For the text-containing cell, return its midpoint in [X, Y] coordinate format. 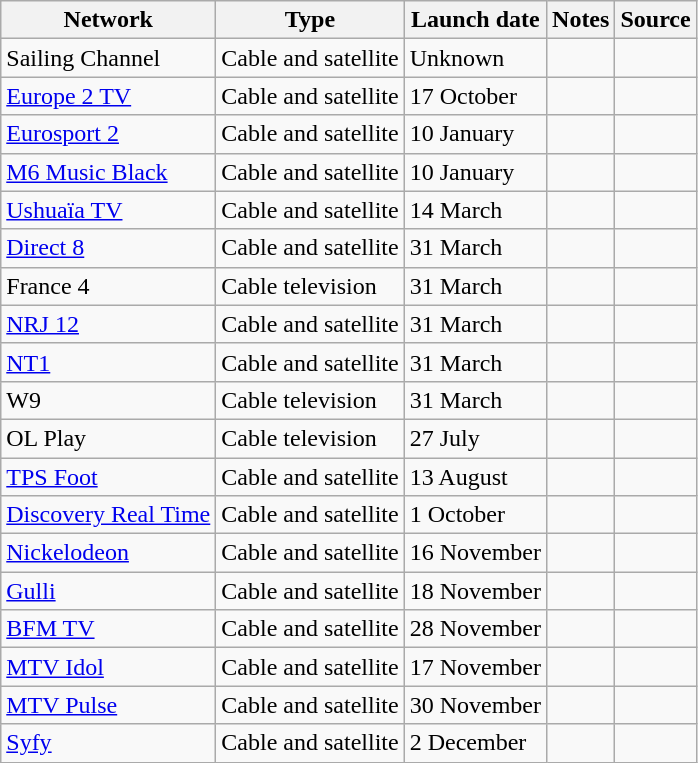
M6 Music Black [108, 172]
13 August [475, 477]
NT1 [108, 362]
30 November [475, 705]
14 March [475, 210]
28 November [475, 629]
27 July [475, 438]
17 November [475, 667]
NRJ 12 [108, 324]
Syfy [108, 743]
Eurosport 2 [108, 134]
17 October [475, 96]
Network [108, 20]
1 October [475, 515]
Notes [581, 20]
Sailing Channel [108, 58]
Nickelodeon [108, 553]
Discovery Real Time [108, 515]
Direct 8 [108, 248]
Gulli [108, 591]
Source [656, 20]
TPS Foot [108, 477]
MTV Idol [108, 667]
2 December [475, 743]
18 November [475, 591]
Europe 2 TV [108, 96]
MTV Pulse [108, 705]
OL Play [108, 438]
Ushuaïa TV [108, 210]
16 November [475, 553]
W9 [108, 400]
Launch date [475, 20]
Unknown [475, 58]
Type [310, 20]
France 4 [108, 286]
BFM TV [108, 629]
